For the text-containing cell, return its midpoint in (x, y) coordinate format. 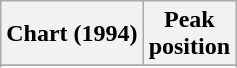
Peakposition (189, 34)
Chart (1994) (72, 34)
